Extract the [X, Y] coordinate from the center of the cell holding the provided text.  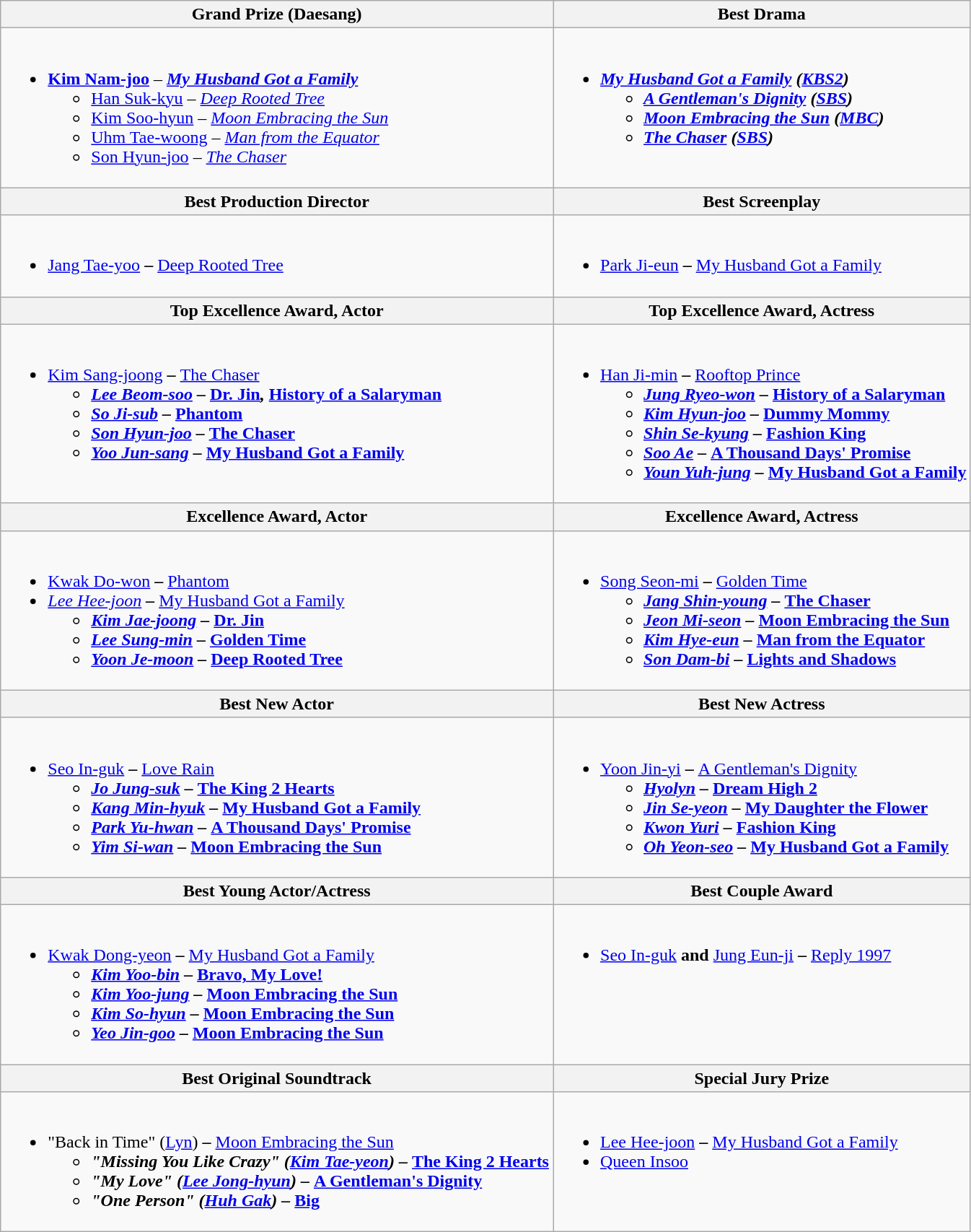
Best Couple Award [762, 891]
My Husband Got a Family (KBS2)A Gentleman's Dignity (SBS)Moon Embracing the Sun (MBC)The Chaser (SBS) [762, 108]
Best New Actress [762, 704]
Top Excellence Award, Actor [277, 310]
Best Production Director [277, 201]
Lee Hee-joon – My Husband Got a FamilyQueen Insoo [762, 1162]
Top Excellence Award, Actress [762, 310]
Best Young Actor/Actress [277, 891]
Best Original Soundtrack [277, 1078]
Grand Prize (Daesang) [277, 14]
Park Ji-eun – My Husband Got a Family [762, 255]
Excellence Award, Actress [762, 517]
Seo In-guk and Jung Eun-ji – Reply 1997 [762, 984]
Best New Actor [277, 704]
Special Jury Prize [762, 1078]
Kwak Do-won – PhantomLee Hee-joon – My Husband Got a FamilyKim Jae-joong – Dr. JinLee Sung-min – Golden TimeYoon Je-moon – Deep Rooted Tree [277, 611]
Excellence Award, Actor [277, 517]
Best Screenplay [762, 201]
Best Drama [762, 14]
Jang Tae-yoo – Deep Rooted Tree [277, 255]
